Extract the [x, y] coordinate from the center of the cell holding the provided text.  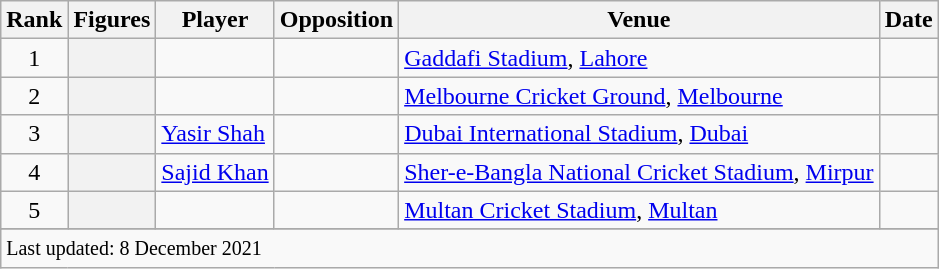
5 [34, 210]
Yasir Shah [215, 134]
4 [34, 172]
3 [34, 134]
1 [34, 58]
Date [908, 20]
Sajid Khan [215, 172]
Player [215, 20]
Figures [112, 20]
Gaddafi Stadium, Lahore [639, 58]
Dubai International Stadium, Dubai [639, 134]
2 [34, 96]
Multan Cricket Stadium, Multan [639, 210]
Sher-e-Bangla National Cricket Stadium, Mirpur [639, 172]
Opposition [336, 20]
Venue [639, 20]
Last updated: 8 December 2021 [470, 248]
Melbourne Cricket Ground, Melbourne [639, 96]
Rank [34, 20]
